From the cell containing the given text, extract its center point as [X, Y] coordinate. 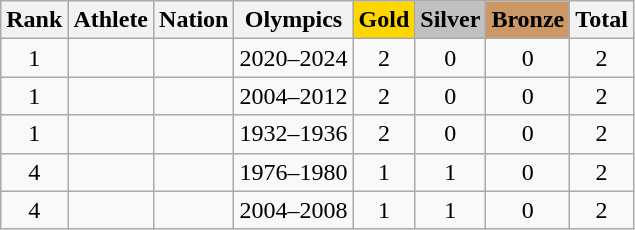
Nation [194, 20]
Bronze [528, 20]
1976–1980 [294, 172]
Olympics [294, 20]
Rank [34, 20]
2004–2012 [294, 96]
Gold [384, 20]
Total [602, 20]
Athlete [111, 20]
1932–1936 [294, 134]
Silver [450, 20]
2020–2024 [294, 58]
2004–2008 [294, 210]
